Locate the cell with the specified text and output its [X, Y] center coordinate. 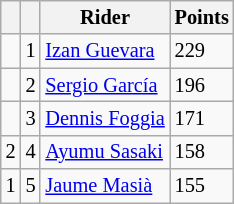
4 [31, 152]
Izan Guevara [104, 51]
158 [202, 152]
196 [202, 85]
Points [202, 17]
3 [31, 118]
171 [202, 118]
155 [202, 186]
Jaume Masià [104, 186]
229 [202, 51]
Sergio García [104, 85]
Dennis Foggia [104, 118]
Rider [104, 17]
Ayumu Sasaki [104, 152]
5 [31, 186]
